Capture the cell that displays the provided text and extract its [X, Y] central coordinate. 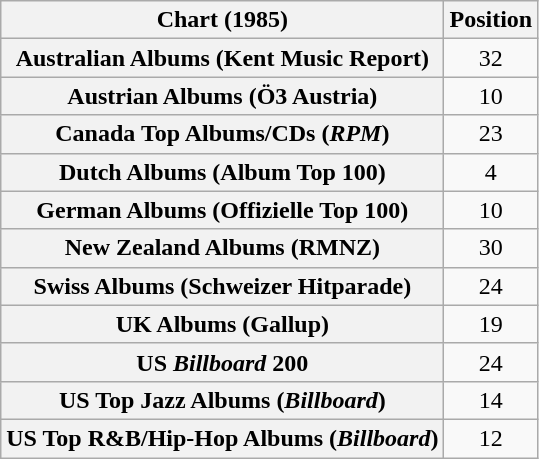
Position [491, 20]
Chart (1985) [222, 20]
US Billboard 200 [222, 362]
Austrian Albums (Ö3 Austria) [222, 96]
4 [491, 172]
New Zealand Albums (RMNZ) [222, 248]
23 [491, 134]
UK Albums (Gallup) [222, 324]
US Top Jazz Albums (Billboard) [222, 400]
Dutch Albums (Album Top 100) [222, 172]
Canada Top Albums/CDs (RPM) [222, 134]
US Top R&B/Hip-Hop Albums (Billboard) [222, 438]
12 [491, 438]
32 [491, 58]
14 [491, 400]
German Albums (Offizielle Top 100) [222, 210]
Australian Albums (Kent Music Report) [222, 58]
30 [491, 248]
Swiss Albums (Schweizer Hitparade) [222, 286]
19 [491, 324]
